Provide the [x, y] coordinate of the cell's center where the given text is located.  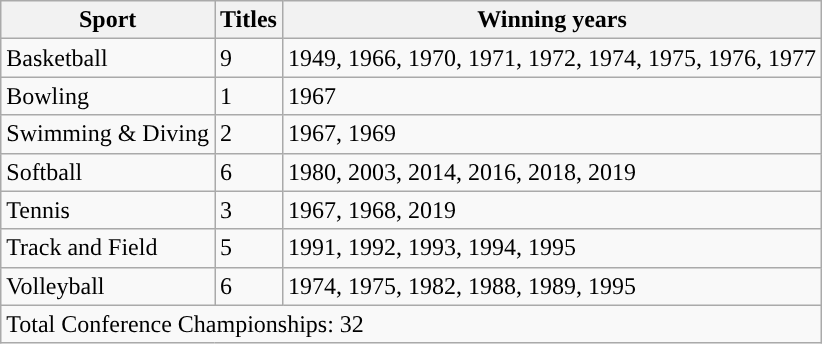
1967, 1968, 2019 [552, 210]
1974, 1975, 1982, 1988, 1989, 1995 [552, 286]
5 [248, 248]
Basketball [108, 58]
1967 [552, 96]
Softball [108, 172]
2 [248, 134]
Track and Field [108, 248]
Titles [248, 20]
Bowling [108, 96]
1949, 1966, 1970, 1971, 1972, 1974, 1975, 1976, 1977 [552, 58]
Swimming & Diving [108, 134]
1991, 1992, 1993, 1994, 1995 [552, 248]
3 [248, 210]
1967, 1969 [552, 134]
Total Conference Championships: 32 [412, 324]
Volleyball [108, 286]
Tennis [108, 210]
Winning years [552, 20]
1 [248, 96]
Sport [108, 20]
9 [248, 58]
1980, 2003, 2014, 2016, 2018, 2019 [552, 172]
